Detect which cell encompasses the target text, then output its (X, Y) center coordinate. 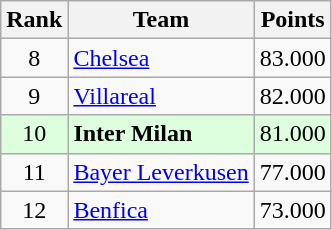
8 (34, 58)
11 (34, 172)
83.000 (292, 58)
Chelsea (161, 58)
73.000 (292, 210)
9 (34, 96)
82.000 (292, 96)
77.000 (292, 172)
Inter Milan (161, 134)
12 (34, 210)
81.000 (292, 134)
Bayer Leverkusen (161, 172)
10 (34, 134)
Rank (34, 20)
Points (292, 20)
Benfica (161, 210)
Team (161, 20)
Villareal (161, 96)
